Return the (x, y) coordinate for the center point of the cell that contains the specified text.  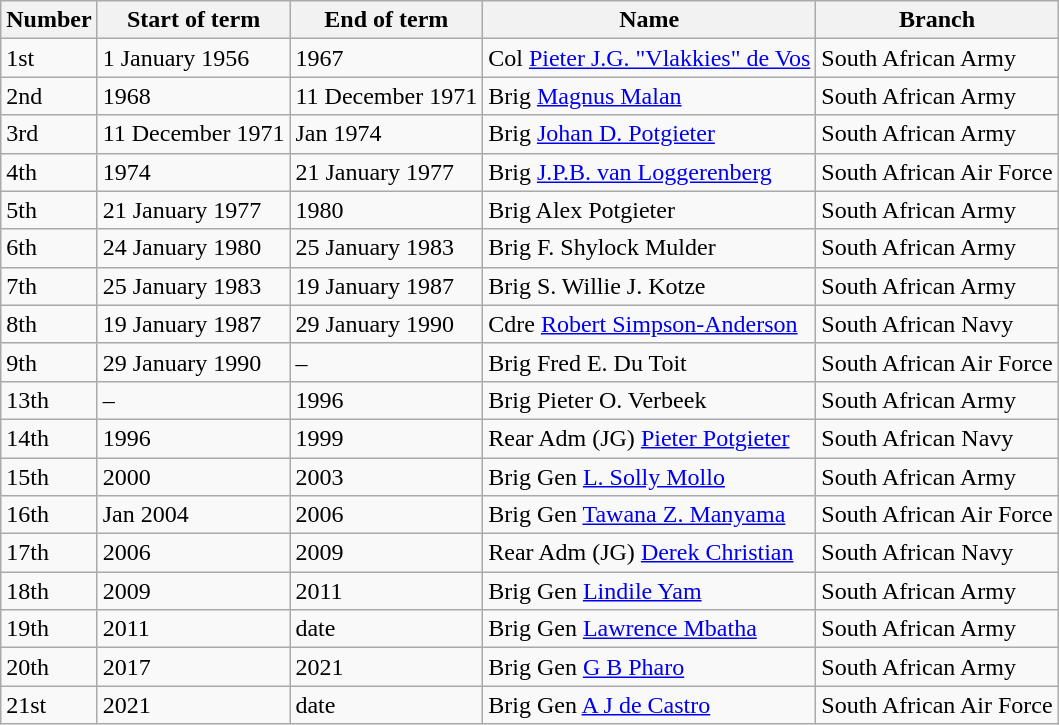
Brig Gen Tawana Z. Manyama (650, 515)
Start of term (194, 20)
2003 (386, 477)
6th (49, 248)
Brig F. Shylock Mulder (650, 248)
4th (49, 172)
5th (49, 210)
1967 (386, 58)
1974 (194, 172)
End of term (386, 20)
1 January 1956 (194, 58)
Brig Gen Lindile Yam (650, 591)
1980 (386, 210)
Brig Johan D. Potgieter (650, 134)
Jan 2004 (194, 515)
Brig S. Willie J. Kotze (650, 286)
Col Pieter J.G. "Vlakkies" de Vos (650, 58)
7th (49, 286)
Jan 1974 (386, 134)
2nd (49, 96)
Rear Adm (JG) Pieter Potgieter (650, 438)
Branch (937, 20)
Brig Fred E. Du Toit (650, 362)
Brig Gen Lawrence Mbatha (650, 629)
Brig Gen G B Pharo (650, 667)
16th (49, 515)
Number (49, 20)
20th (49, 667)
Brig Magnus Malan (650, 96)
2000 (194, 477)
Brig J.P.B. van Loggerenberg (650, 172)
Cdre Robert Simpson-Anderson (650, 324)
3rd (49, 134)
Brig Gen A J de Castro (650, 705)
Rear Adm (JG) Derek Christian (650, 553)
1968 (194, 96)
21st (49, 705)
24 January 1980 (194, 248)
2017 (194, 667)
1999 (386, 438)
9th (49, 362)
19th (49, 629)
1st (49, 58)
14th (49, 438)
17th (49, 553)
15th (49, 477)
Brig Gen L. Solly Mollo (650, 477)
Brig Alex Potgieter (650, 210)
18th (49, 591)
8th (49, 324)
Brig Pieter O. Verbeek (650, 400)
13th (49, 400)
Name (650, 20)
